Return (X, Y) of the center of cell containing provided text 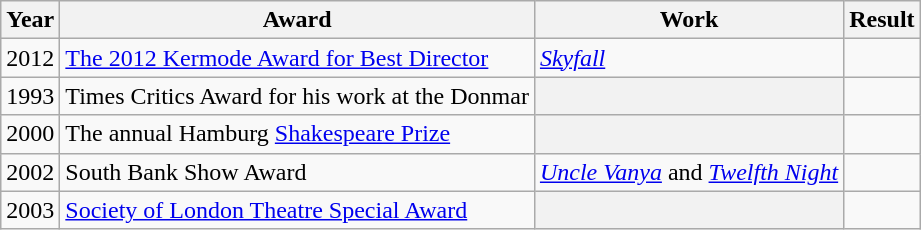
South Bank Show Award (298, 172)
Year (30, 20)
The annual Hamburg Shakespeare Prize (298, 134)
Work (688, 20)
1993 (30, 96)
Uncle Vanya and Twelfth Night (688, 172)
Skyfall (688, 58)
Result (882, 20)
Award (298, 20)
Times Critics Award for his work at the Donmar (298, 96)
2002 (30, 172)
Society of London Theatre Special Award (298, 210)
2003 (30, 210)
2000 (30, 134)
2012 (30, 58)
The 2012 Kermode Award for Best Director (298, 58)
